Locate the cell with the specified text and output its (X, Y) center coordinate. 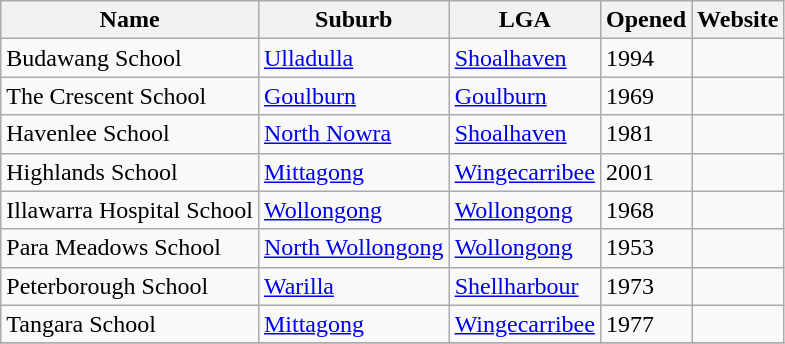
2001 (646, 172)
Opened (646, 20)
Illawarra Hospital School (130, 210)
1977 (646, 324)
1968 (646, 210)
Havenlee School (130, 134)
1953 (646, 248)
Budawang School (130, 58)
Website (738, 20)
1973 (646, 286)
North Wollongong (354, 248)
1981 (646, 134)
Suburb (354, 20)
Peterborough School (130, 286)
LGA (524, 20)
The Crescent School (130, 96)
Para Meadows School (130, 248)
Shellharbour (524, 286)
1994 (646, 58)
Ulladulla (354, 58)
Warilla (354, 286)
1969 (646, 96)
Highlands School (130, 172)
Tangara School (130, 324)
North Nowra (354, 134)
Name (130, 20)
